Capture the cell that displays the provided text and extract its [X, Y] central coordinate. 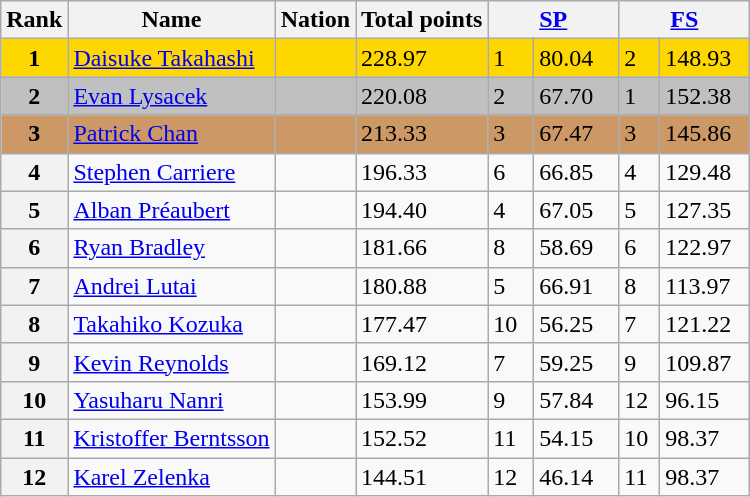
Andrei Lutai [172, 286]
Total points [422, 20]
169.12 [422, 362]
213.33 [422, 134]
96.15 [705, 400]
59.25 [576, 362]
67.05 [576, 210]
Rank [34, 20]
113.97 [705, 286]
67.70 [576, 96]
181.66 [422, 248]
180.88 [422, 286]
153.99 [422, 400]
Karel Zelenka [172, 477]
Ryan Bradley [172, 248]
152.52 [422, 438]
148.93 [705, 58]
Patrick Chan [172, 134]
194.40 [422, 210]
57.84 [576, 400]
Alban Préaubert [172, 210]
152.38 [705, 96]
FS [684, 20]
196.33 [422, 172]
145.86 [705, 134]
66.85 [576, 172]
122.97 [705, 248]
220.08 [422, 96]
Takahiko Kozuka [172, 324]
127.35 [705, 210]
66.91 [576, 286]
67.47 [576, 134]
Yasuharu Nanri [172, 400]
228.97 [422, 58]
56.25 [576, 324]
SP [554, 20]
80.04 [576, 58]
Stephen Carriere [172, 172]
Evan Lysacek [172, 96]
46.14 [576, 477]
121.22 [705, 324]
Name [172, 20]
Kevin Reynolds [172, 362]
54.15 [576, 438]
177.47 [422, 324]
Daisuke Takahashi [172, 58]
Nation [315, 20]
129.48 [705, 172]
109.87 [705, 362]
Kristoffer Berntsson [172, 438]
58.69 [576, 248]
144.51 [422, 477]
